From the cell containing the given text, extract its center point as [x, y] coordinate. 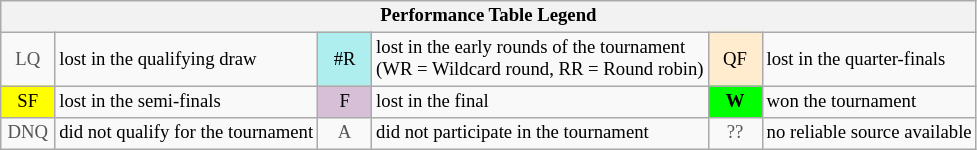
A [345, 134]
W [735, 102]
lost in the qualifying draw [186, 60]
won the tournament [869, 102]
lost in the semi-finals [186, 102]
F [345, 102]
did not qualify for the tournament [186, 134]
lost in the final [540, 102]
did not participate in the tournament [540, 134]
QF [735, 60]
no reliable source available [869, 134]
DNQ [28, 134]
?? [735, 134]
lost in the quarter-finals [869, 60]
SF [28, 102]
#R [345, 60]
Performance Table Legend [488, 16]
lost in the early rounds of the tournament(WR = Wildcard round, RR = Round robin) [540, 60]
LQ [28, 60]
